Scan for the cell matching the given text and deliver its [X, Y] coordinate at center. 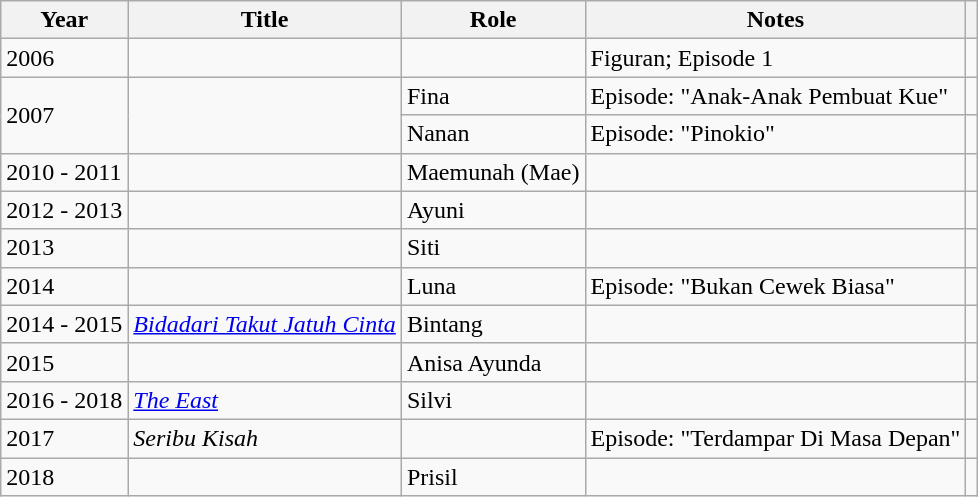
Bidadari Takut Jatuh Cinta [265, 324]
2006 [64, 58]
Siti [493, 248]
2010 - 2011 [64, 172]
Episode: "Terdampar Di Masa Depan" [776, 438]
Episode: "Bukan Cewek Biasa" [776, 286]
2013 [64, 248]
Luna [493, 286]
Anisa Ayunda [493, 362]
Notes [776, 20]
Prisil [493, 477]
2014 - 2015 [64, 324]
Year [64, 20]
Seribu Kisah [265, 438]
2007 [64, 115]
Silvi [493, 400]
Figuran; Episode 1 [776, 58]
2017 [64, 438]
2014 [64, 286]
The East [265, 400]
Ayuni [493, 210]
Title [265, 20]
2016 - 2018 [64, 400]
Nanan [493, 134]
Maemunah (Mae) [493, 172]
Episode: "Pinokio" [776, 134]
2018 [64, 477]
Bintang [493, 324]
2012 - 2013 [64, 210]
Fina [493, 96]
Episode: "Anak-Anak Pembuat Kue" [776, 96]
Role [493, 20]
2015 [64, 362]
